Detect which cell encompasses the target text, then output its (x, y) center coordinate. 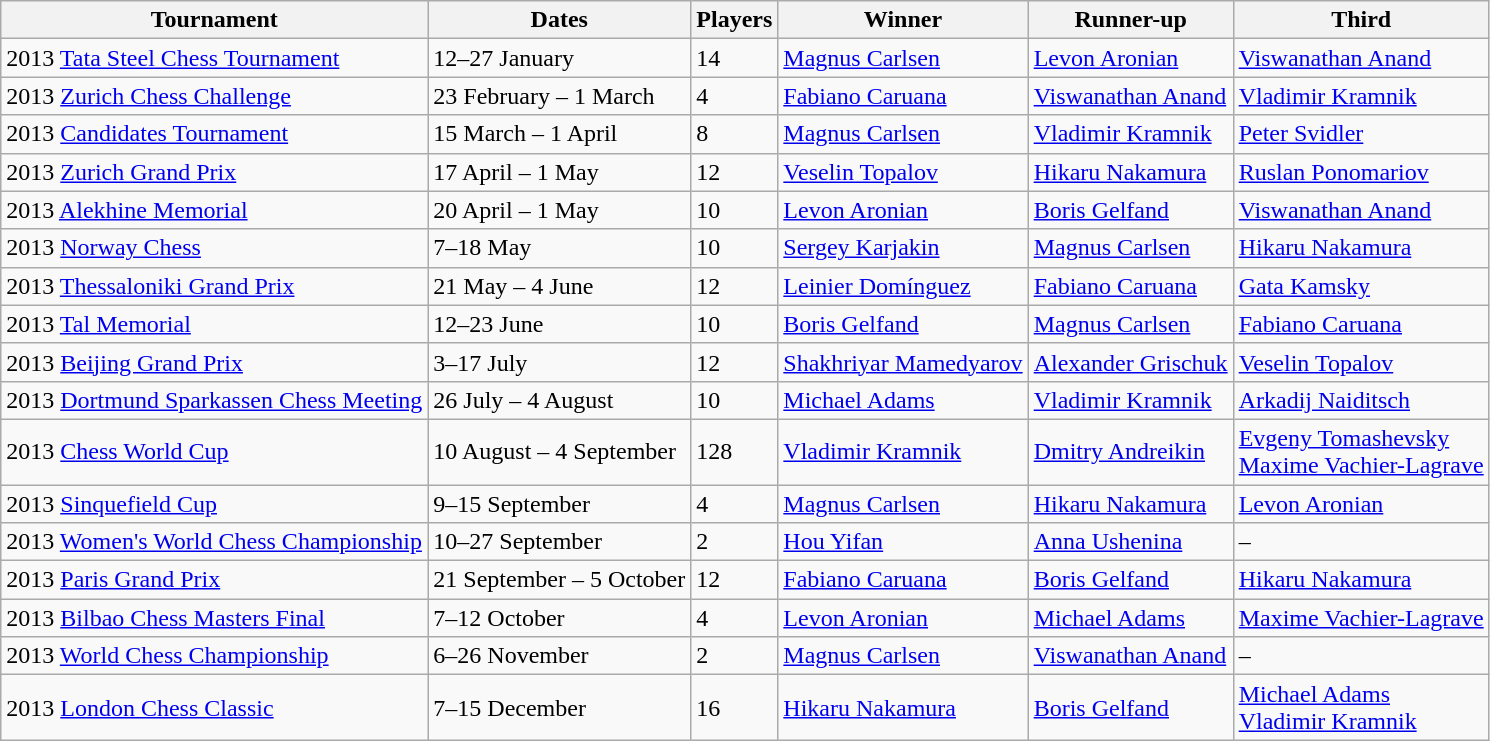
Arkadij Naiditsch (1361, 400)
2013 Women's World Chess Championship (214, 542)
128 (734, 452)
3–17 July (560, 362)
10 August – 4 September (560, 452)
23 February – 1 March (560, 96)
Shakhriyar Mamedyarov (903, 362)
Leinier Domínguez (903, 286)
21 May – 4 June (560, 286)
Third (1361, 20)
Hou Yifan (903, 542)
14 (734, 58)
Gata Kamsky (1361, 286)
Peter Svidler (1361, 134)
7–15 December (560, 708)
15 March – 1 April (560, 134)
20 April – 1 May (560, 210)
12–23 June (560, 324)
10–27 September (560, 542)
Dates (560, 20)
2013 Bilbao Chess Masters Final (214, 618)
7–18 May (560, 248)
Michael Adams Vladimir Kramnik (1361, 708)
12–27 January (560, 58)
Winner (903, 20)
2013 Dortmund Sparkassen Chess Meeting (214, 400)
26 July – 4 August (560, 400)
2013 Chess World Cup (214, 452)
Dmitry Andreikin (1130, 452)
7–12 October (560, 618)
17 April – 1 May (560, 172)
Alexander Grischuk (1130, 362)
2013 Tata Steel Chess Tournament (214, 58)
2013 Tal Memorial (214, 324)
2013 Sinquefield Cup (214, 503)
2013 London Chess Classic (214, 708)
8 (734, 134)
21 September – 5 October (560, 580)
2013 World Chess Championship (214, 656)
Tournament (214, 20)
9–15 September (560, 503)
2013 Beijing Grand Prix (214, 362)
2013 Thessaloniki Grand Prix (214, 286)
16 (734, 708)
Runner-up (1130, 20)
2013 Candidates Tournament (214, 134)
Maxime Vachier-Lagrave (1361, 618)
6–26 November (560, 656)
Players (734, 20)
2013 Norway Chess (214, 248)
Ruslan Ponomariov (1361, 172)
2013 Zurich Grand Prix (214, 172)
Evgeny Tomashevsky Maxime Vachier-Lagrave (1361, 452)
Sergey Karjakin (903, 248)
2013 Alekhine Memorial (214, 210)
2013 Paris Grand Prix (214, 580)
2013 Zurich Chess Challenge (214, 96)
Anna Ushenina (1130, 542)
